Capture the cell that displays the provided text and extract its [x, y] central coordinate. 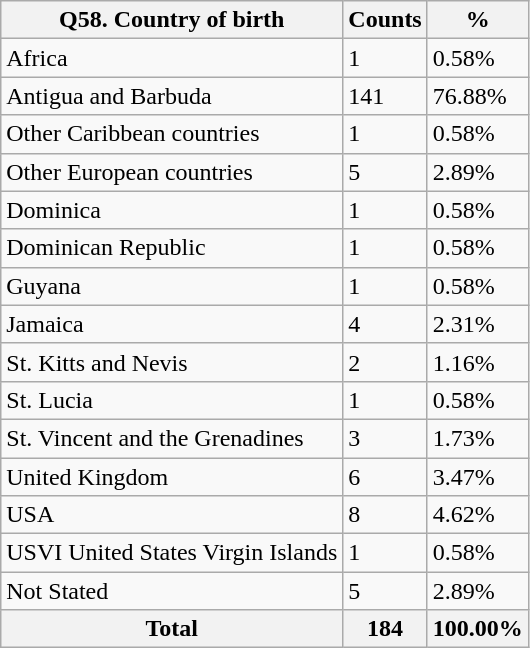
Guyana [172, 286]
St. Kitts and Nevis [172, 362]
76.88% [478, 96]
6 [385, 477]
Dominica [172, 210]
1.73% [478, 438]
184 [385, 629]
2 [385, 362]
St. Lucia [172, 400]
100.00% [478, 629]
Other European countries [172, 172]
% [478, 20]
8 [385, 515]
USVI United States Virgin Islands [172, 553]
1.16% [478, 362]
141 [385, 96]
Other Caribbean countries [172, 134]
Q58. Country of birth [172, 20]
Total [172, 629]
USA [172, 515]
3.47% [478, 477]
Counts [385, 20]
Africa [172, 58]
St. Vincent and the Grenadines [172, 438]
Jamaica [172, 324]
Not Stated [172, 591]
Dominican Republic [172, 248]
Antigua and Barbuda [172, 96]
3 [385, 438]
4.62% [478, 515]
4 [385, 324]
United Kingdom [172, 477]
2.31% [478, 324]
